Scan for the cell matching the given text and deliver its (x, y) coordinate at center. 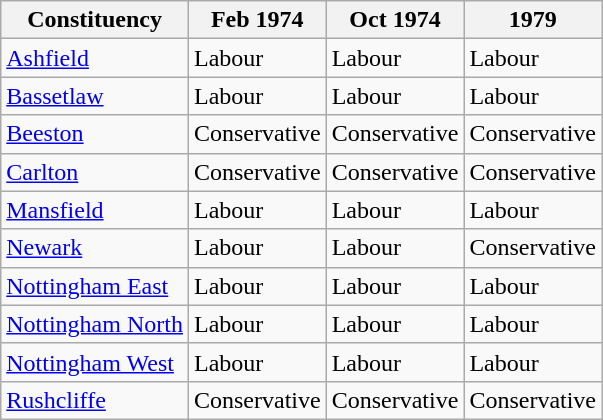
Rushcliffe (95, 400)
Nottingham West (95, 362)
Constituency (95, 20)
Bassetlaw (95, 96)
Beeston (95, 134)
Ashfield (95, 58)
Newark (95, 248)
Feb 1974 (257, 20)
Oct 1974 (395, 20)
Carlton (95, 172)
1979 (533, 20)
Nottingham North (95, 324)
Nottingham East (95, 286)
Mansfield (95, 210)
